Locate the cell with the specified text and output its [x, y] center coordinate. 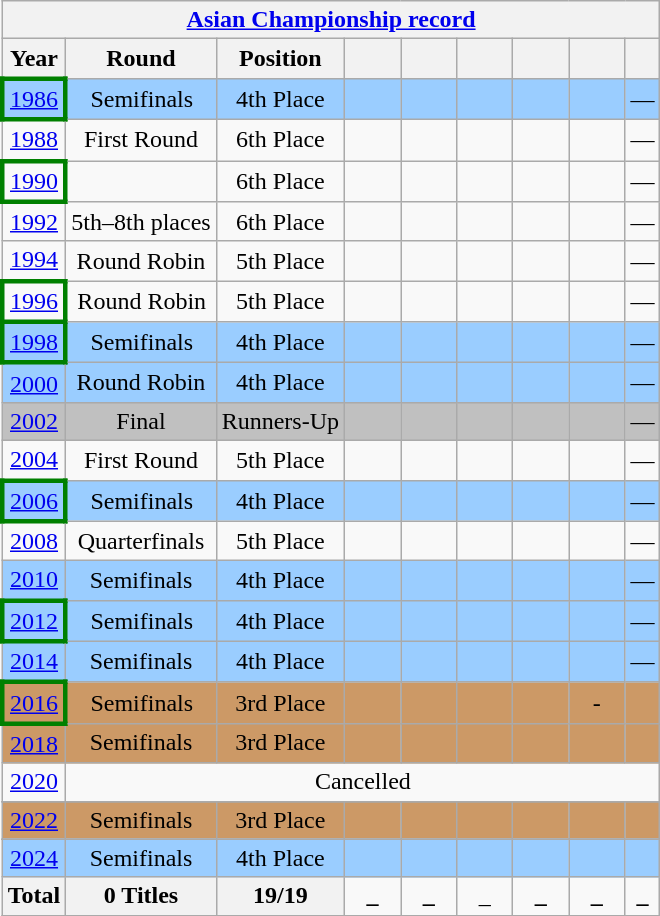
2016 [34, 702]
2004 [34, 460]
Runners-Up [280, 421]
Round [141, 59]
- [597, 702]
2002 [34, 421]
2000 [34, 383]
1994 [34, 261]
1988 [34, 140]
2022 [34, 820]
Quarterfinals [141, 541]
2018 [34, 743]
1990 [34, 180]
1992 [34, 222]
1998 [34, 342]
2014 [34, 662]
2008 [34, 541]
5th–8th places [141, 222]
2010 [34, 581]
Year [34, 59]
Position [280, 59]
0 Titles [141, 896]
1996 [34, 302]
2012 [34, 620]
Total [34, 896]
Asian Championship record [331, 20]
Cancelled [363, 782]
1986 [34, 98]
2020 [34, 782]
Final [141, 421]
2024 [34, 858]
19/19 [280, 896]
2006 [34, 500]
